Pinpoint the cell where the given text exists, returning its [x, y] midpoint coordinate. 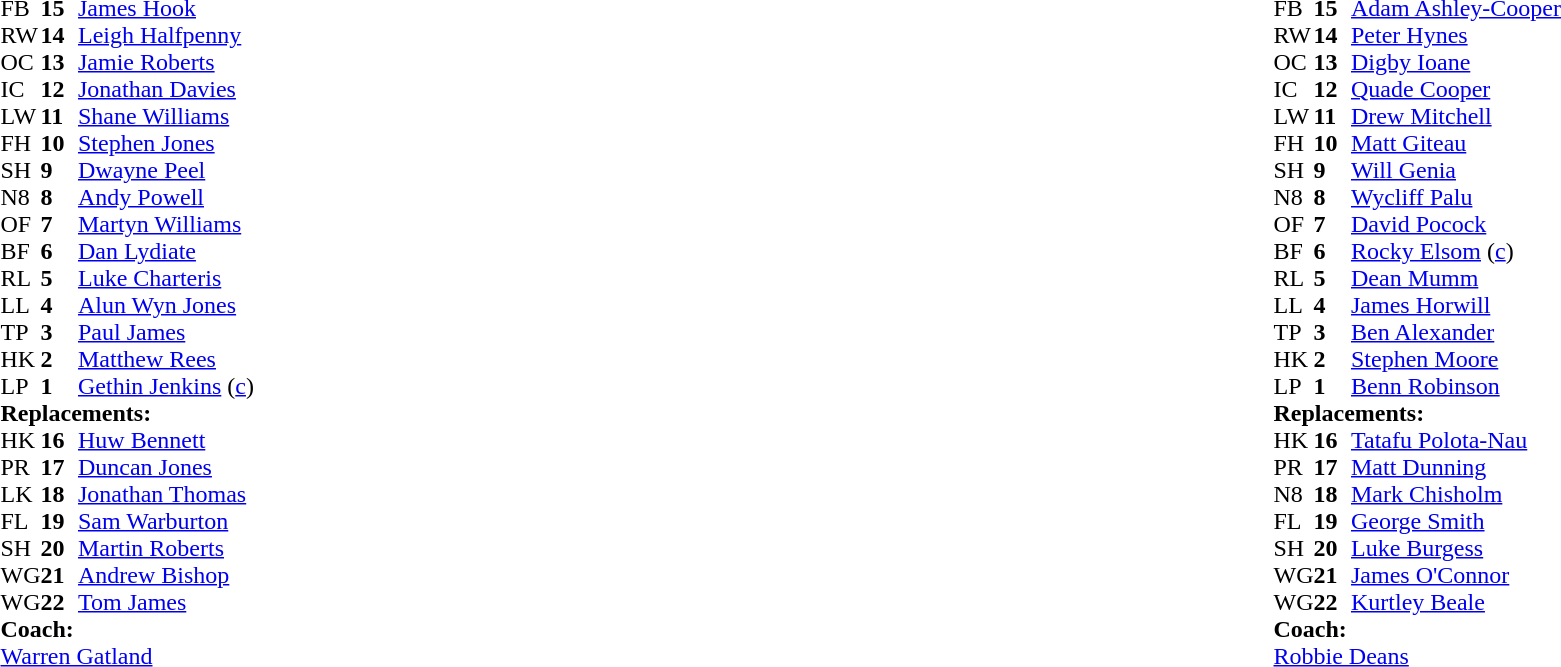
Quade Cooper [1456, 90]
James Horwill [1456, 306]
Kurtley Beale [1456, 602]
Matt Dunning [1456, 468]
Wycliff Palu [1456, 198]
Dan Lydiate [166, 252]
Tatafu Polota-Nau [1456, 440]
Matt Giteau [1456, 144]
Stephen Jones [166, 144]
Martyn Williams [166, 224]
Andrew Bishop [166, 576]
Will Genia [1456, 170]
George Smith [1456, 522]
LK [20, 494]
Leigh Halfpenny [166, 36]
Peter Hynes [1456, 36]
Mark Chisholm [1456, 494]
Stephen Moore [1456, 360]
Huw Bennett [166, 440]
Jamie Roberts [166, 62]
Jonathan Thomas [166, 494]
Digby Ioane [1456, 62]
Dwayne Peel [166, 170]
Benn Robinson [1456, 386]
Luke Charteris [166, 278]
Andy Powell [166, 198]
Paul James [166, 332]
Dean Mumm [1456, 278]
Jonathan Davies [166, 90]
David Pocock [1456, 224]
Sam Warburton [166, 522]
Shane Williams [166, 116]
Luke Burgess [1456, 548]
Ben Alexander [1456, 332]
Gethin Jenkins (c) [166, 386]
Rocky Elsom (c) [1456, 252]
Martin Roberts [166, 548]
Matthew Rees [166, 360]
James O'Connor [1456, 576]
Tom James [166, 602]
Alun Wyn Jones [166, 306]
Duncan Jones [166, 468]
Drew Mitchell [1456, 116]
